Locate the cell with the specified text and output its [X, Y] center coordinate. 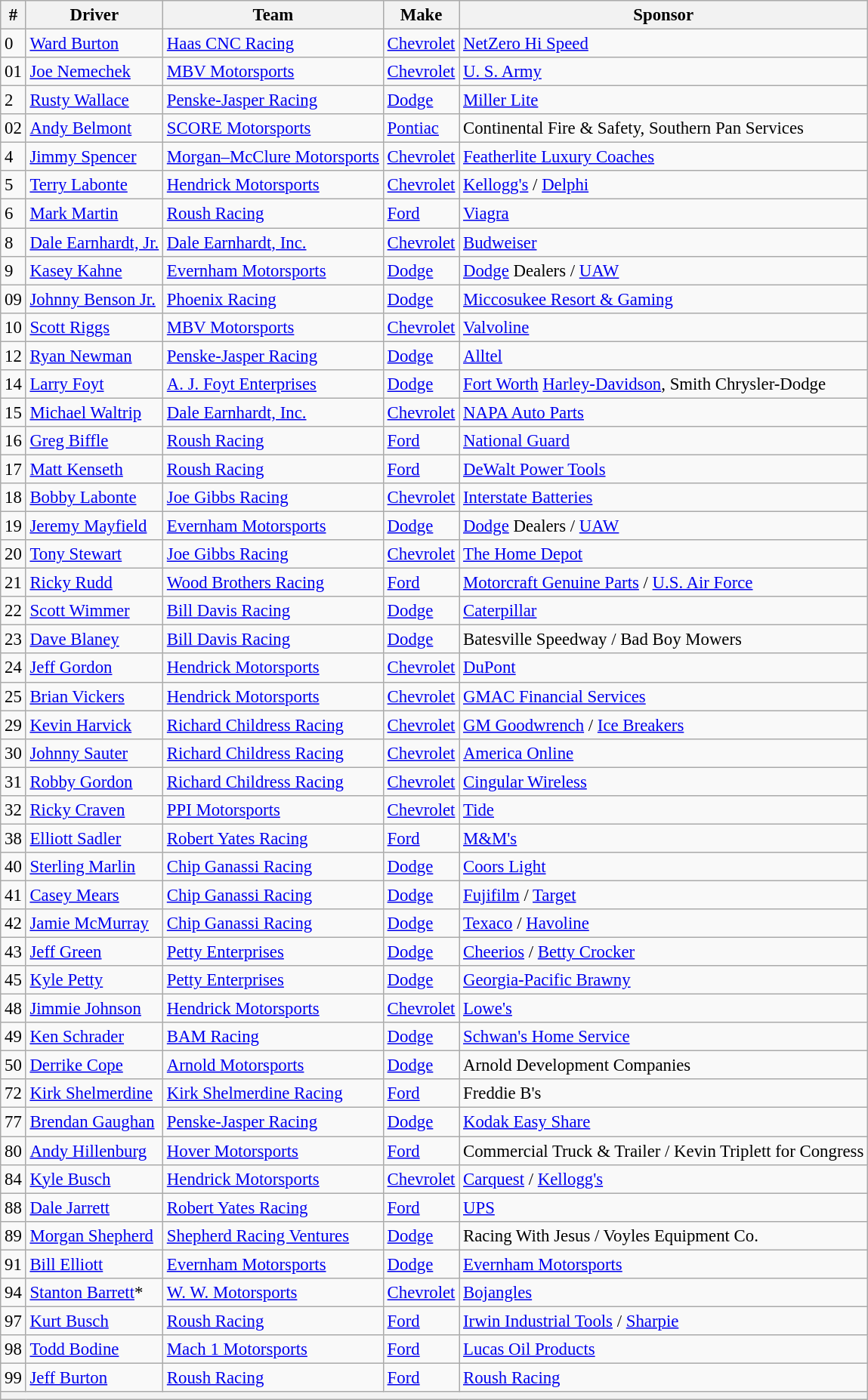
A. J. Foyt Enterprises [273, 384]
19 [14, 526]
Texaco / Havoline [663, 924]
01 [14, 72]
Scott Riggs [94, 327]
84 [14, 1179]
22 [14, 611]
DuPont [663, 668]
Matt Kenseth [94, 469]
Irwin Industrial Tools / Sharpie [663, 1321]
80 [14, 1151]
Mach 1 Motorsports [273, 1349]
88 [14, 1207]
Motorcraft Genuine Parts / U.S. Air Force [663, 583]
Dave Blaney [94, 640]
UPS [663, 1207]
49 [14, 1037]
72 [14, 1094]
Shepherd Racing Ventures [273, 1235]
30 [14, 753]
45 [14, 980]
43 [14, 952]
9 [14, 270]
23 [14, 640]
Casey Mears [94, 895]
National Guard [663, 441]
6 [14, 214]
Derrike Cope [94, 1065]
Schwan's Home Service [663, 1037]
Carquest / Kellogg's [663, 1179]
SCORE Motorsports [273, 128]
Robby Gordon [94, 782]
91 [14, 1264]
Valvoline [663, 327]
Tide [663, 810]
Driver [94, 15]
09 [14, 299]
Andy Belmont [94, 128]
89 [14, 1235]
Kirk Shelmerdine [94, 1094]
50 [14, 1065]
Jimmie Johnson [94, 1009]
12 [14, 356]
Pontiac [421, 128]
41 [14, 895]
Scott Wimmer [94, 611]
4 [14, 157]
Lucas Oil Products [663, 1349]
Ricky Craven [94, 810]
77 [14, 1122]
Jeremy Mayfield [94, 526]
24 [14, 668]
Brian Vickers [94, 696]
Racing With Jesus / Voyles Equipment Co. [663, 1235]
Commercial Truck & Trailer / Kevin Triplett for Congress [663, 1151]
0 [14, 44]
Arnold Development Companies [663, 1065]
Georgia-Pacific Brawny [663, 980]
Miller Lite [663, 100]
02 [14, 128]
Kirk Shelmerdine Racing [273, 1094]
14 [14, 384]
Batesville Speedway / Bad Boy Mowers [663, 640]
Alltel [663, 356]
M&M's [663, 838]
32 [14, 810]
GM Goodwrench / Ice Breakers [663, 725]
PPI Motorsports [273, 810]
Kasey Kahne [94, 270]
Michael Waltrip [94, 412]
Hover Motorsports [273, 1151]
Viagra [663, 214]
Jimmy Spencer [94, 157]
Terry Labonte [94, 185]
Lowe's [663, 1009]
2 [14, 100]
8 [14, 242]
Sterling Marlin [94, 867]
Bobby Labonte [94, 498]
Cingular Wireless [663, 782]
Fujifilm / Target [663, 895]
America Online [663, 753]
94 [14, 1293]
Kevin Harvick [94, 725]
Bojangles [663, 1293]
Team [273, 15]
Tony Stewart [94, 554]
Kyle Busch [94, 1179]
DeWalt Power Tools [663, 469]
21 [14, 583]
Kellogg's / Delphi [663, 185]
BAM Racing [273, 1037]
Make [421, 15]
15 [14, 412]
Coors Light [663, 867]
38 [14, 838]
Fort Worth Harley-Davidson, Smith Chrysler-Dodge [663, 384]
Haas CNC Racing [273, 44]
NAPA Auto Parts [663, 412]
Freddie B's [663, 1094]
Greg Biffle [94, 441]
25 [14, 696]
48 [14, 1009]
16 [14, 441]
Caterpillar [663, 611]
20 [14, 554]
Joe Nemechek [94, 72]
Ken Schrader [94, 1037]
Morgan–McClure Motorsports [273, 157]
Andy Hillenburg [94, 1151]
40 [14, 867]
Arnold Motorsports [273, 1065]
# [14, 15]
Todd Bodine [94, 1349]
Ricky Rudd [94, 583]
Kurt Busch [94, 1321]
98 [14, 1349]
Wood Brothers Racing [273, 583]
Jeff Burton [94, 1377]
18 [14, 498]
GMAC Financial Services [663, 696]
17 [14, 469]
Miccosukee Resort & Gaming [663, 299]
Bill Elliott [94, 1264]
Kyle Petty [94, 980]
Rusty Wallace [94, 100]
Sponsor [663, 15]
Dale Earnhardt, Jr. [94, 242]
Continental Fire & Safety, Southern Pan Services [663, 128]
Jeff Gordon [94, 668]
Stanton Barrett* [94, 1293]
Ward Burton [94, 44]
Elliott Sadler [94, 838]
42 [14, 924]
Jeff Green [94, 952]
10 [14, 327]
Jamie McMurray [94, 924]
Phoenix Racing [273, 299]
The Home Depot [663, 554]
NetZero Hi Speed [663, 44]
Larry Foyt [94, 384]
5 [14, 185]
29 [14, 725]
Johnny Benson Jr. [94, 299]
Johnny Sauter [94, 753]
Ryan Newman [94, 356]
U. S. Army [663, 72]
Morgan Shepherd [94, 1235]
Featherlite Luxury Coaches [663, 157]
Dale Jarrett [94, 1207]
31 [14, 782]
Mark Martin [94, 214]
97 [14, 1321]
Interstate Batteries [663, 498]
Brendan Gaughan [94, 1122]
Kodak Easy Share [663, 1122]
Budweiser [663, 242]
Cheerios / Betty Crocker [663, 952]
99 [14, 1377]
W. W. Motorsports [273, 1293]
